Provide the [x, y] coordinate of the cell's center where the given text is located.  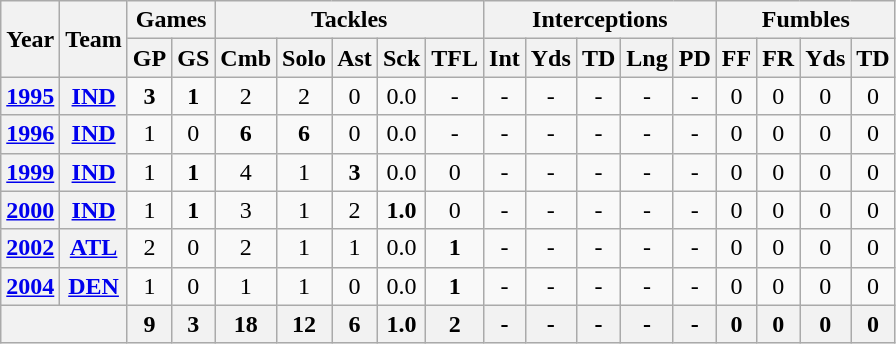
1999 [30, 172]
GP [149, 58]
FF [736, 58]
2004 [30, 286]
Ast [355, 58]
Tackles [350, 20]
Cmb [246, 58]
DEN [94, 286]
2000 [30, 210]
12 [304, 324]
1995 [30, 96]
Year [30, 39]
Sck [401, 58]
9 [149, 324]
ATL [94, 248]
1996 [30, 134]
Lng [647, 58]
2002 [30, 248]
Interceptions [600, 20]
Games [170, 20]
FR [778, 58]
Solo [304, 58]
18 [246, 324]
Team [94, 39]
TFL [455, 58]
4 [246, 172]
PD [694, 58]
Fumbles [806, 20]
GS [194, 58]
Int [505, 58]
